For the text-containing cell, return its midpoint in [x, y] coordinate format. 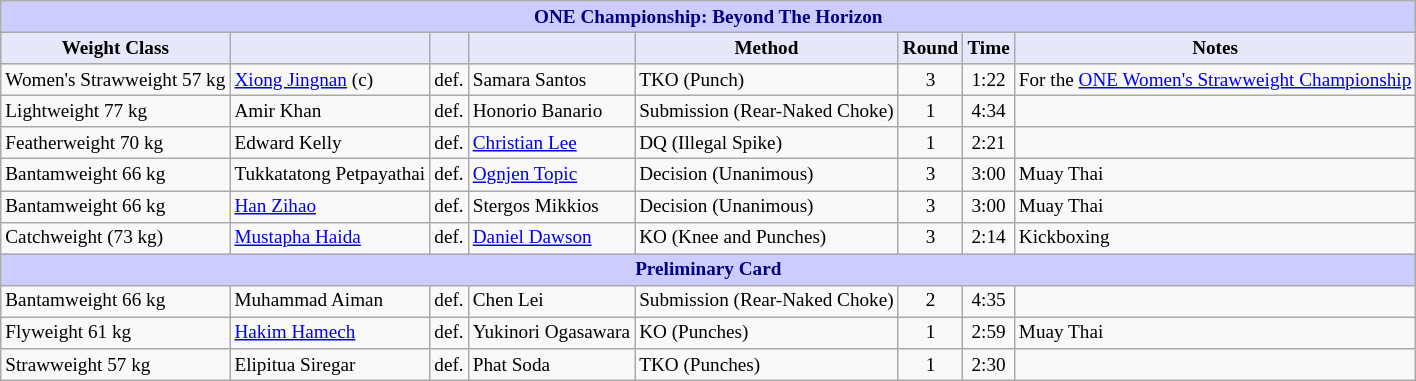
2:14 [988, 238]
Christian Lee [551, 143]
2 [930, 301]
Amir Khan [330, 111]
Mustapha Haida [330, 238]
4:35 [988, 301]
Ognjen Topic [551, 175]
4:34 [988, 111]
Honorio Banario [551, 111]
Women's Strawweight 57 kg [116, 80]
Preliminary Card [708, 270]
Lightweight 77 kg [116, 111]
Weight Class [116, 48]
2:59 [988, 333]
2:30 [988, 365]
TKO (Punch) [767, 80]
Elipitua Siregar [330, 365]
KO (Punches) [767, 333]
Catchweight (73 kg) [116, 238]
Strawweight 57 kg [116, 365]
Xiong Jingnan (c) [330, 80]
Flyweight 61 kg [116, 333]
TKO (Punches) [767, 365]
Phat Soda [551, 365]
Muhammad Aiman [330, 301]
Kickboxing [1215, 238]
Edward Kelly [330, 143]
Daniel Dawson [551, 238]
Featherweight 70 kg [116, 143]
Time [988, 48]
Chen Lei [551, 301]
Round [930, 48]
Yukinori Ogasawara [551, 333]
Stergos Mikkios [551, 206]
DQ (Illegal Spike) [767, 143]
ONE Championship: Beyond The Horizon [708, 17]
KO (Knee and Punches) [767, 238]
2:21 [988, 143]
Han Zihao [330, 206]
Notes [1215, 48]
Method [767, 48]
Tukkatatong Petpayathai [330, 175]
For the ONE Women's Strawweight Championship [1215, 80]
Samara Santos [551, 80]
1:22 [988, 80]
Hakim Hamech [330, 333]
